Return [X, Y] of the center of cell containing provided text 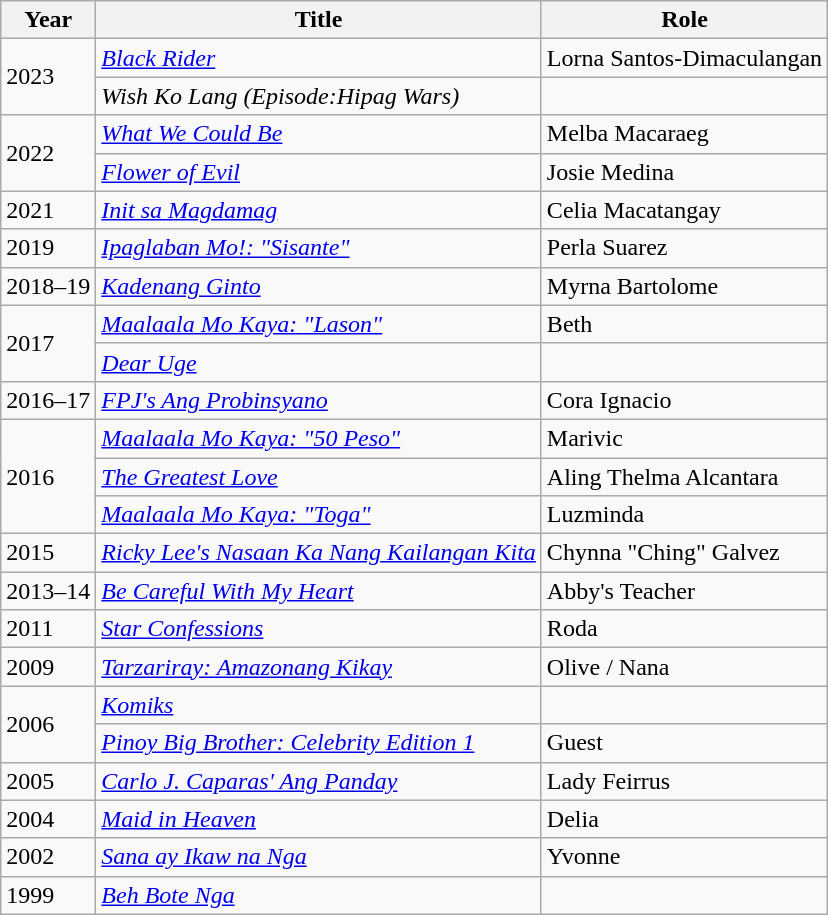
Maalaala Mo Kaya: "Lason" [319, 324]
Sana ay Ikaw na Nga [319, 857]
2013–14 [48, 591]
Kadenang Ginto [319, 286]
Flower of Evil [319, 172]
2002 [48, 857]
Chynna "Ching" Galvez [684, 553]
2019 [48, 248]
2016 [48, 476]
Lorna Santos-Dimaculangan [684, 58]
Komiks [319, 705]
2018–19 [48, 286]
2021 [48, 210]
What We Could Be [319, 134]
Lady Feirrus [684, 781]
Maid in Heaven [319, 819]
Carlo J. Caparas' Ang Panday [319, 781]
2016–17 [48, 400]
Olive / Nana [684, 667]
Title [319, 20]
Celia Macatangay [684, 210]
Luzminda [684, 515]
Beth [684, 324]
Aling Thelma Alcantara [684, 477]
Black Rider [319, 58]
Delia [684, 819]
2009 [48, 667]
Melba Macaraeg [684, 134]
Star Confessions [319, 629]
Pinoy Big Brother: Celebrity Edition 1 [319, 743]
Marivic [684, 438]
Abby's Teacher [684, 591]
Myrna Bartolome [684, 286]
Tarzariray: Amazonang Kikay [319, 667]
Init sa Magdamag [319, 210]
2017 [48, 343]
2022 [48, 153]
Dear Uge [319, 362]
Ricky Lee's Nasaan Ka Nang Kailangan Kita [319, 553]
Wish Ko Lang (Episode:Hipag Wars) [319, 96]
2004 [48, 819]
Beh Bote Nga [319, 895]
Ipaglaban Mo!: "Sisante" [319, 248]
Maalaala Mo Kaya: "Toga" [319, 515]
Role [684, 20]
2023 [48, 77]
Josie Medina [684, 172]
2005 [48, 781]
Be Careful With My Heart [319, 591]
2015 [48, 553]
Yvonne [684, 857]
2006 [48, 724]
Guest [684, 743]
Cora Ignacio [684, 400]
1999 [48, 895]
Year [48, 20]
The Greatest Love [319, 477]
Roda [684, 629]
FPJ's Ang Probinsyano [319, 400]
Perla Suarez [684, 248]
2011 [48, 629]
Maalaala Mo Kaya: "50 Peso" [319, 438]
